Provide the (x, y) coordinate of the cell's center where the given text is located.  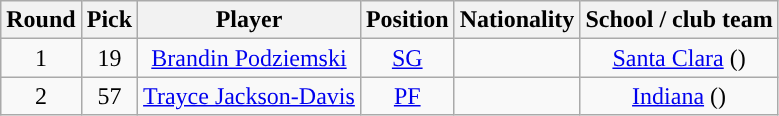
Position (407, 20)
19 (109, 58)
School / club team (679, 20)
1 (41, 58)
57 (109, 96)
Santa Clara () (679, 58)
Brandin Podziemski (250, 58)
Pick (109, 20)
Round (41, 20)
Player (250, 20)
Nationality (517, 20)
2 (41, 96)
Indiana () (679, 96)
Trayce Jackson-Davis (250, 96)
PF (407, 96)
SG (407, 58)
